Detect which cell encompasses the target text, then output its (x, y) center coordinate. 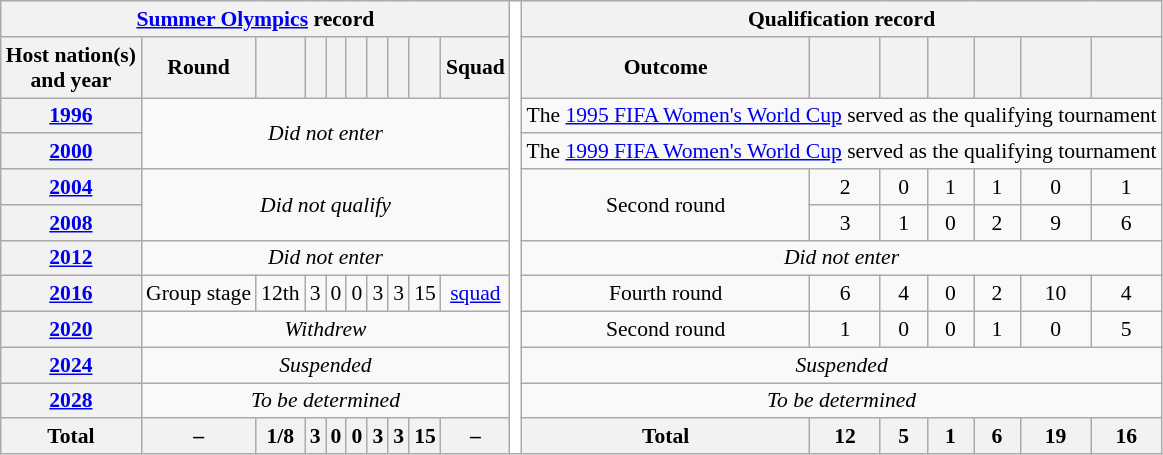
2020 (71, 330)
Group stage (198, 294)
2028 (71, 401)
2024 (71, 365)
squad (476, 294)
Withdrew (326, 330)
Summer Olympics record (256, 19)
Qualification record (841, 19)
1996 (71, 116)
12 (846, 437)
2012 (71, 258)
2004 (71, 187)
2016 (71, 294)
Did not qualify (326, 204)
Outcome (665, 68)
Squad (476, 68)
19 (1056, 437)
Round (198, 68)
16 (1126, 437)
12th (280, 294)
2000 (71, 152)
2008 (71, 223)
Host nation(s)and year (71, 68)
The 1995 FIFA Women's World Cup served as the qualifying tournament (841, 116)
1/8 (280, 437)
9 (1056, 223)
The 1999 FIFA Women's World Cup served as the qualifying tournament (841, 152)
10 (1056, 294)
Fourth round (665, 294)
